Detect which cell encompasses the target text, then output its (X, Y) center coordinate. 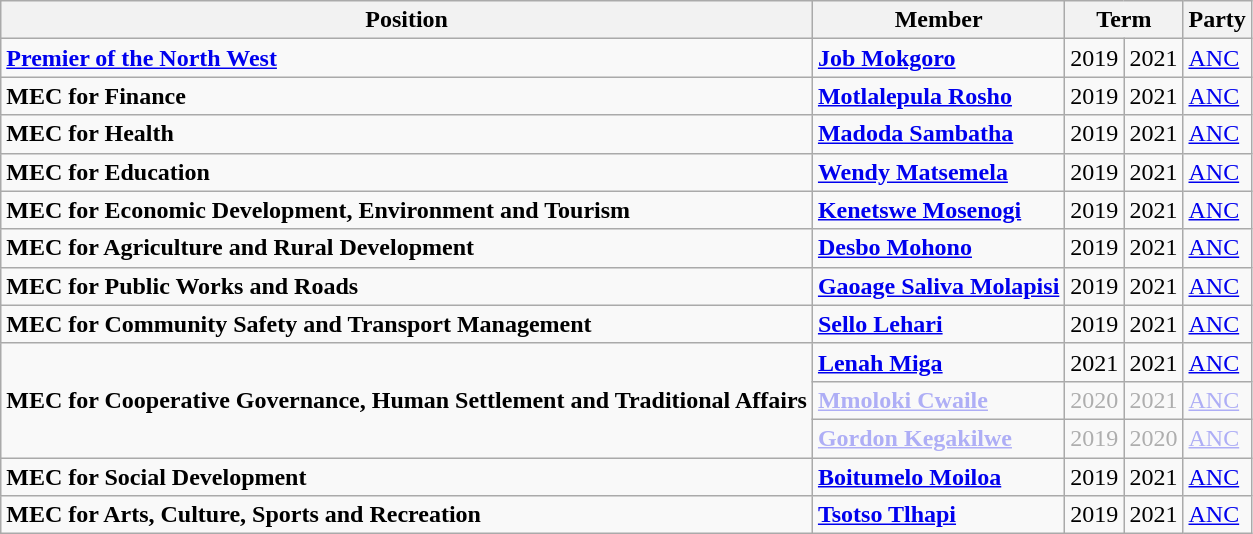
MEC for Public Works and Roads (407, 286)
Wendy Matsemela (938, 172)
Term (1124, 20)
Party (1217, 20)
Gaoage Saliva Molapisi (938, 286)
Gordon Kegakilwe (938, 438)
Premier of the North West (407, 58)
MEC for Social Development (407, 477)
MEC for Education (407, 172)
MEC for Agriculture and Rural Development (407, 248)
MEC for Arts, Culture, Sports and Recreation (407, 515)
Desbo Mohono (938, 248)
MEC for Economic Development, Environment and Tourism (407, 210)
Boitumelo Moiloa (938, 477)
MEC for Finance (407, 96)
Position (407, 20)
Job Mokgoro (938, 58)
MEC for Health (407, 134)
Kenetswe Mosenogi (938, 210)
Lenah Miga (938, 362)
MEC for Community Safety and Transport Management (407, 324)
Motlalepula Rosho (938, 96)
Sello Lehari (938, 324)
MEC for Cooperative Governance, Human Settlement and Traditional Affairs (407, 400)
Member (938, 20)
Madoda Sambatha (938, 134)
Tsotso Tlhapi (938, 515)
Mmoloki Cwaile (938, 400)
